Extract the [X, Y] coordinate from the center of the cell holding the provided text.  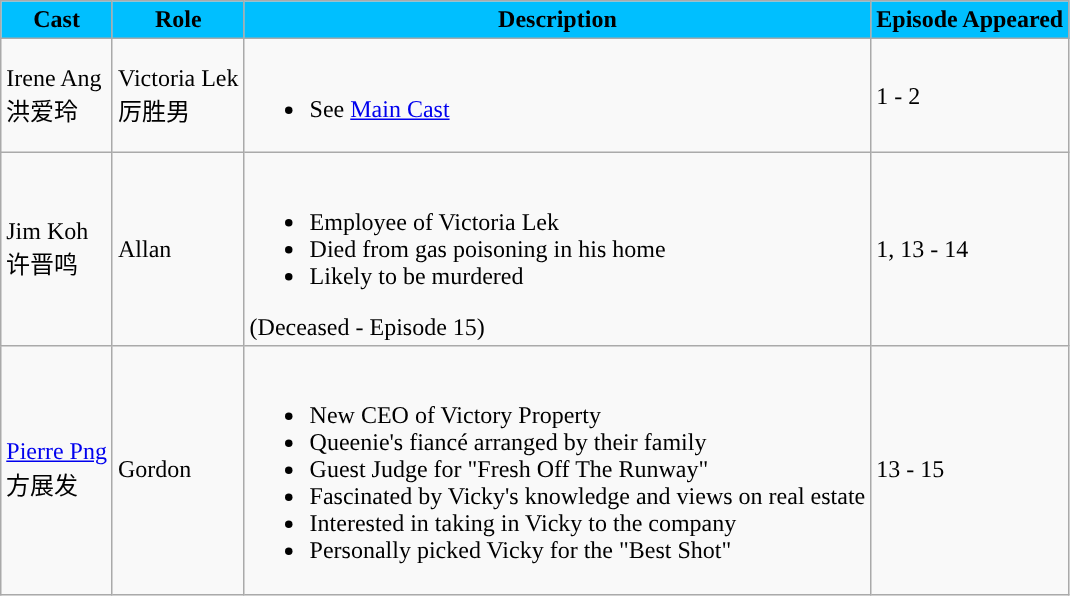
Jim Koh 许晋鸣 [57, 249]
Pierre Png 方展发 [57, 470]
1 - 2 [970, 96]
Employee of Victoria LekDied from gas poisoning in his homeLikely to be murdered(Deceased - Episode 15) [558, 249]
Victoria Lek 厉胜男 [178, 96]
See Main Cast [558, 96]
Gordon [178, 470]
Cast [57, 20]
Episode Appeared [970, 20]
Allan [178, 249]
Irene Ang 洪爱玲 [57, 96]
Role [178, 20]
13 - 15 [970, 470]
Description [558, 20]
1, 13 - 14 [970, 249]
